Detect which cell encompasses the target text, then output its (X, Y) center coordinate. 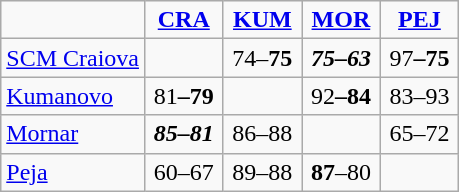
81–79 (184, 96)
85–81 (184, 134)
89–88 (262, 172)
Kumanovo (73, 96)
65–72 (420, 134)
60–67 (184, 172)
Mornar (73, 134)
PEJ (420, 20)
74–75 (262, 58)
97–75 (420, 58)
KUM (262, 20)
CRA (184, 20)
MOR (342, 20)
Peja (73, 172)
92–84 (342, 96)
83–93 (420, 96)
75–63 (342, 58)
87–80 (342, 172)
SCM Craiova (73, 58)
86–88 (262, 134)
